For the text-containing cell, return its midpoint in [x, y] coordinate format. 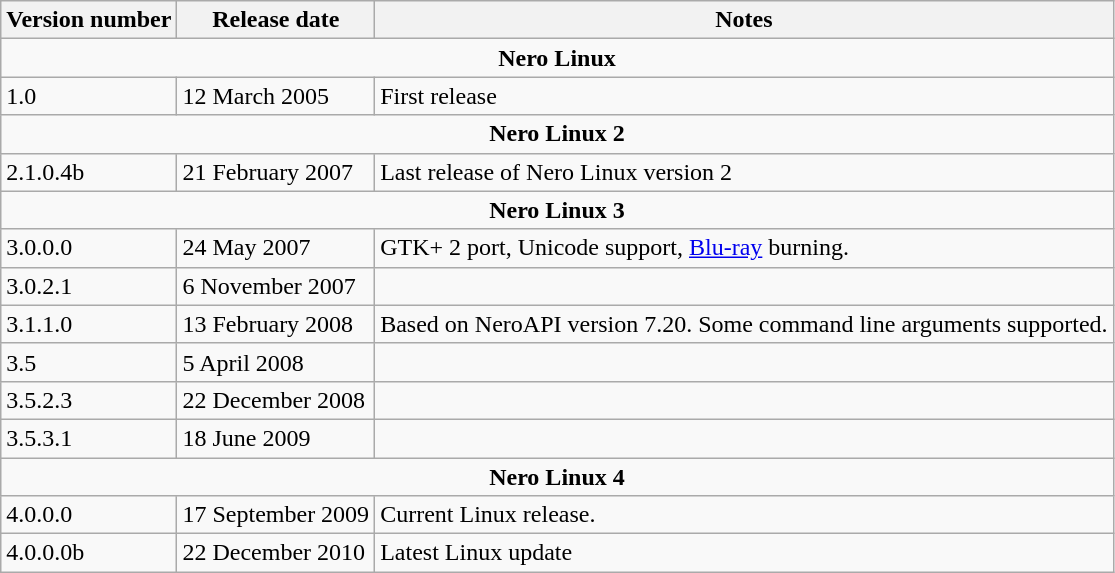
3.1.1.0 [89, 324]
13 February 2008 [276, 324]
3.5.2.3 [89, 400]
Notes [744, 20]
1.0 [89, 96]
Nero Linux 4 [557, 477]
Nero Linux 3 [557, 210]
12 March 2005 [276, 96]
Nero Linux [557, 58]
Release date [276, 20]
2.1.0.4b [89, 172]
First release [744, 96]
5 April 2008 [276, 362]
Last release of Nero Linux version 2 [744, 172]
Based on NeroAPI version 7.20. Some command line arguments supported. [744, 324]
18 June 2009 [276, 438]
24 May 2007 [276, 248]
4.0.0.0 [89, 515]
22 December 2010 [276, 553]
6 November 2007 [276, 286]
3.5.3.1 [89, 438]
4.0.0.0b [89, 553]
22 December 2008 [276, 400]
Version number [89, 20]
Nero Linux 2 [557, 134]
Latest Linux update [744, 553]
Current Linux release. [744, 515]
3.0.0.0 [89, 248]
21 February 2007 [276, 172]
3.0.2.1 [89, 286]
17 September 2009 [276, 515]
GTK+ 2 port, Unicode support, Blu-ray burning. [744, 248]
3.5 [89, 362]
